Locate the cell with the specified text and output its [x, y] center coordinate. 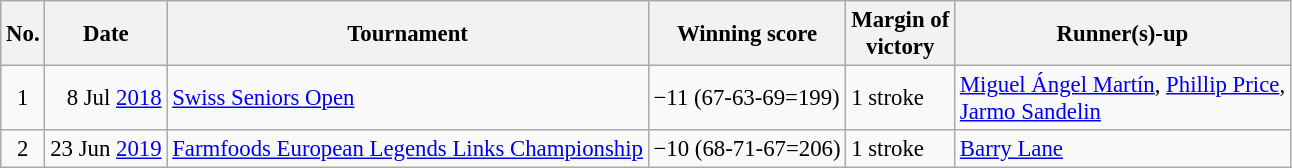
No. [23, 34]
Miguel Ángel Martín, Phillip Price, Jarmo Sandelin [1123, 98]
−11 (67-63-69=199) [747, 98]
Tournament [408, 34]
Barry Lane [1123, 149]
Swiss Seniors Open [408, 98]
8 Jul 2018 [106, 98]
23 Jun 2019 [106, 149]
2 [23, 149]
1 [23, 98]
Winning score [747, 34]
Margin ofvictory [900, 34]
Runner(s)-up [1123, 34]
Date [106, 34]
Farmfoods European Legends Links Championship [408, 149]
−10 (68-71-67=206) [747, 149]
